Provide the (X, Y) coordinate of the cell's center where the given text is located.  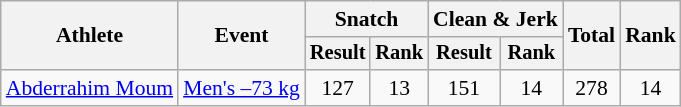
127 (338, 88)
Snatch (366, 19)
Event (242, 36)
Total (592, 36)
278 (592, 88)
Men's –73 kg (242, 88)
151 (464, 88)
13 (399, 88)
Athlete (90, 36)
Abderrahim Moum (90, 88)
Clean & Jerk (496, 19)
